Find where the given text appears and provide that cell's center as [x, y] coordinate. 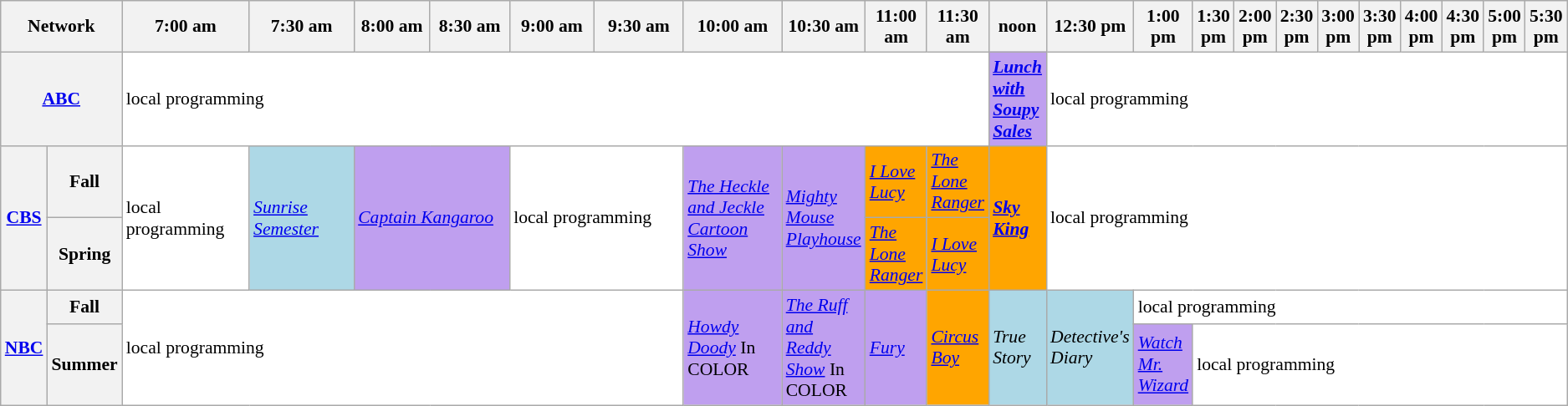
The Heckle and Jeckle Cartoon Show [733, 217]
Sunrise Semester [301, 217]
11:00 am [896, 27]
8:00 am [391, 27]
Howdy Doody In COLOR [733, 348]
4:00 pm [1422, 27]
The Ruff and Reddy Show In COLOR [824, 348]
Network [62, 27]
ABC [62, 99]
2:00 pm [1255, 27]
Captain Kangaroo [432, 217]
5:00 pm [1504, 27]
11:30 am [958, 27]
7:00 am [186, 27]
3:30 pm [1380, 27]
Detective's Diary [1090, 348]
10:00 am [733, 27]
12:30 pm [1090, 27]
Sky King [1017, 217]
9:00 am [552, 27]
CBS [24, 217]
4:30 pm [1463, 27]
Watch Mr. Wizard [1163, 365]
10:30 am [824, 27]
Lunch with Soupy Sales [1017, 99]
Fury [896, 348]
2:30 pm [1297, 27]
7:30 am [301, 27]
3:00 pm [1338, 27]
Circus Boy [958, 348]
5:30 pm [1546, 27]
8:30 am [470, 27]
9:30 am [639, 27]
NBC [24, 348]
Spring [84, 254]
Mighty Mouse Playhouse [824, 217]
noon [1017, 27]
1:00 pm [1163, 27]
True Story [1017, 348]
1:30 pm [1213, 27]
Summer [84, 365]
